Locate the cell with the specified text and output its [x, y] center coordinate. 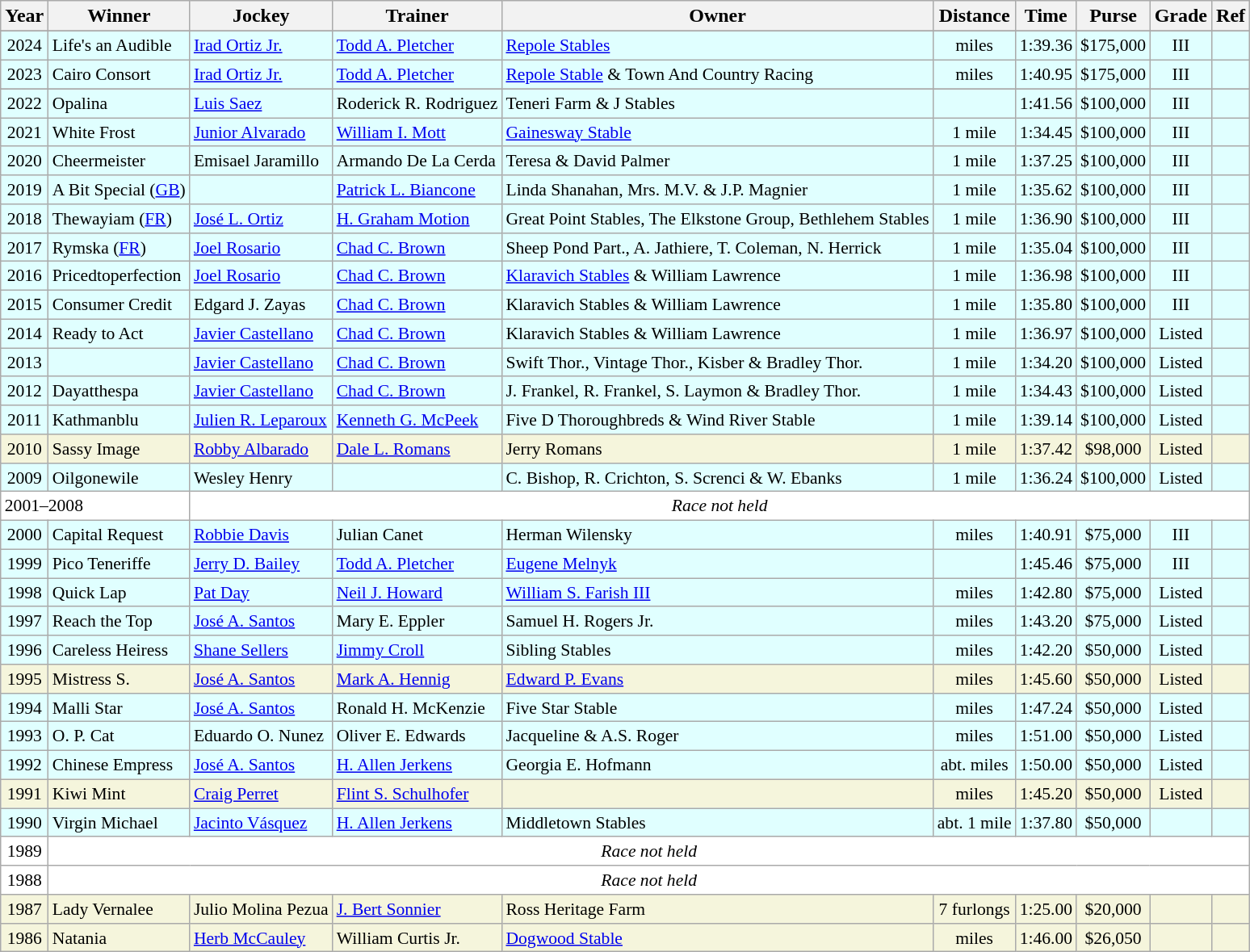
Cairo Consort [120, 74]
1:41.56 [1047, 103]
Jacqueline & A.S. Roger [717, 736]
Neil J. Howard [417, 593]
Jockey [262, 16]
2011 [24, 420]
1:47.24 [1047, 707]
Repole Stable & Town And Country Racing [717, 74]
2016 [24, 276]
2012 [24, 391]
Pricedtoperfection [120, 276]
2024 [24, 46]
Georgia E. Hofmann [717, 765]
1:36.24 [1047, 477]
1:51.00 [1047, 736]
Robby Albarado [262, 449]
Julien R. Leparoux [262, 420]
J. Frankel, R. Frankel, S. Laymon & Bradley Thor. [717, 391]
Capital Request [120, 535]
1:45.60 [1047, 679]
1987 [24, 909]
José L. Ortiz [262, 219]
Herb McCauley [262, 937]
1:43.20 [1047, 621]
Distance [975, 16]
Virgin Michael [120, 823]
Emisael Jaramillo [262, 161]
Herman Wilensky [717, 535]
7 furlongs [975, 909]
Kiwi Mint [120, 794]
Oilgonewile [120, 477]
Sibling Stables [717, 650]
Flint S. Schulhofer [417, 794]
Opalina [120, 103]
1:42.80 [1047, 593]
Time [1047, 16]
Owner [717, 16]
Dogwood Stable [717, 937]
1989 [24, 851]
2018 [24, 219]
Kenneth G. McPeek [417, 420]
Five Star Stable [717, 707]
Sheep Pond Part., A. Jathiere, T. Coleman, N. Herrick [717, 247]
1986 [24, 937]
Linda Shanahan, Mrs. M.V. & J.P. Magnier [717, 190]
A Bit Special (GB) [120, 190]
2013 [24, 363]
Natania [120, 937]
1991 [24, 794]
$26,050 [1113, 937]
O. P. Cat [120, 736]
Robbie Davis [262, 535]
Purse [1113, 16]
Julio Molina Pezua [262, 909]
Quick Lap [120, 593]
Mistress S. [120, 679]
1:36.98 [1047, 276]
Year [24, 16]
Eduardo O. Nunez [262, 736]
Samuel H. Rogers Jr. [717, 621]
1:35.80 [1047, 304]
$20,000 [1113, 909]
Thewayiam (FR) [120, 219]
Repole Stables [717, 46]
William S. Farish III [717, 593]
Chinese Empress [120, 765]
Swift Thor., Vintage Thor., Kisber & Bradley Thor. [717, 363]
1:40.91 [1047, 535]
Craig Perret [262, 794]
Kathmanblu [120, 420]
Ronald H. McKenzie [417, 707]
1:34.45 [1047, 132]
1992 [24, 765]
2014 [24, 333]
2022 [24, 103]
Gainesway Stable [717, 132]
Teneri Farm & J Stables [717, 103]
Oliver E. Edwards [417, 736]
H. Graham Motion [417, 219]
Trainer [417, 16]
1:39.36 [1047, 46]
1:36.97 [1047, 333]
William I. Mott [417, 132]
Armando De La Cerda [417, 161]
1990 [24, 823]
1:36.90 [1047, 219]
Julian Canet [417, 535]
2010 [24, 449]
2020 [24, 161]
2019 [24, 190]
Cheermeister [120, 161]
1999 [24, 564]
White Frost [120, 132]
C. Bishop, R. Crichton, S. Screnci & W. Ebanks [717, 477]
1993 [24, 736]
1:34.20 [1047, 363]
1:35.62 [1047, 190]
Shane Sellers [262, 650]
Pico Teneriffe [120, 564]
1997 [24, 621]
Consumer Credit [120, 304]
1:34.43 [1047, 391]
1988 [24, 880]
2001–2008 [95, 506]
J. Bert Sonnier [417, 909]
Eugene Melnyk [717, 564]
Junior Alvarado [262, 132]
Luis Saez [262, 103]
1:46.00 [1047, 937]
1995 [24, 679]
Ross Heritage Farm [717, 909]
1:50.00 [1047, 765]
Dale L. Romans [417, 449]
2000 [24, 535]
2021 [24, 132]
Sassy Image [120, 449]
Middletown Stables [717, 823]
1:45.46 [1047, 564]
2015 [24, 304]
Jerry D. Bailey [262, 564]
1:25.00 [1047, 909]
Ready to Act [120, 333]
Mark A. Hennig [417, 679]
Mary E. Eppler [417, 621]
Pat Day [262, 593]
Roderick R. Rodriguez [417, 103]
Dayatthespa [120, 391]
Rymska (FR) [120, 247]
2023 [24, 74]
Grade [1181, 16]
1998 [24, 593]
Wesley Henry [262, 477]
Great Point Stables, The Elkstone Group, Bethlehem Stables [717, 219]
Ref [1231, 16]
William Curtis Jr. [417, 937]
Lady Vernalee [120, 909]
Five D Thoroughbreds & Wind River Stable [717, 420]
1994 [24, 707]
Teresa & David Palmer [717, 161]
1:37.80 [1047, 823]
1:35.04 [1047, 247]
$98,000 [1113, 449]
2009 [24, 477]
Careless Heiress [120, 650]
1:42.20 [1047, 650]
abt. miles [975, 765]
Winner [120, 16]
1:40.95 [1047, 74]
1996 [24, 650]
Edgard J. Zayas [262, 304]
1:45.20 [1047, 794]
Jacinto Vásquez [262, 823]
Malli Star [120, 707]
abt. 1 mile [975, 823]
Life's an Audible [120, 46]
Reach the Top [120, 621]
1:37.42 [1047, 449]
1:37.25 [1047, 161]
Patrick L. Biancone [417, 190]
Jerry Romans [717, 449]
2017 [24, 247]
Jimmy Croll [417, 650]
1:39.14 [1047, 420]
Edward P. Evans [717, 679]
